From the cell containing the given text, extract its center point as (X, Y) coordinate. 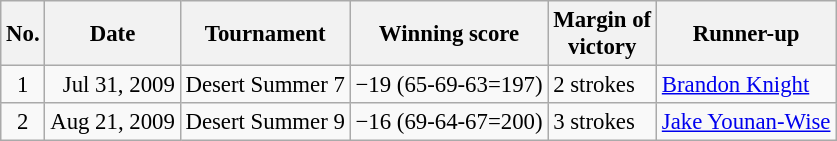
Brandon Knight (746, 85)
−19 (65-69-63=197) (449, 85)
Aug 21, 2009 (112, 122)
Desert Summer 7 (265, 85)
No. (23, 34)
3 strokes (602, 122)
Desert Summer 9 (265, 122)
Winning score (449, 34)
Jul 31, 2009 (112, 85)
−16 (69-64-67=200) (449, 122)
1 (23, 85)
Tournament (265, 34)
Margin ofvictory (602, 34)
Jake Younan-Wise (746, 122)
Date (112, 34)
2 strokes (602, 85)
2 (23, 122)
Runner-up (746, 34)
